Return the (X, Y) coordinate for the center point of the cell that contains the specified text.  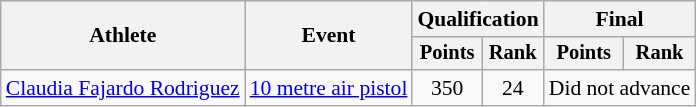
24 (513, 88)
Final (620, 19)
Did not advance (620, 88)
Qualification (478, 19)
Claudia Fajardo Rodriguez (123, 88)
Event (329, 36)
10 metre air pistol (329, 88)
350 (446, 88)
Athlete (123, 36)
